Scan for the cell matching the given text and deliver its [x, y] coordinate at center. 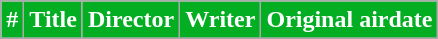
Director [130, 20]
Title [54, 20]
Original airdate [350, 20]
Writer [220, 20]
# [12, 20]
